Return the [x, y] coordinate for the center point of the cell that contains the specified text.  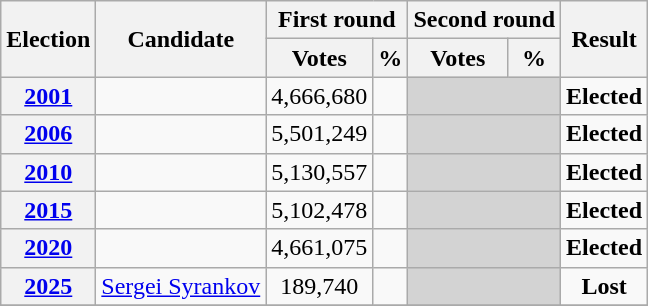
4,666,680 [320, 96]
First round [337, 20]
5,102,478 [320, 210]
4,661,075 [320, 248]
Sergei Syrankov [181, 286]
Candidate [181, 39]
2001 [48, 96]
2020 [48, 248]
Second round [484, 20]
189,740 [320, 286]
Lost [604, 286]
2006 [48, 134]
5,501,249 [320, 134]
Result [604, 39]
2010 [48, 172]
5,130,557 [320, 172]
2025 [48, 286]
2015 [48, 210]
Election [48, 39]
